Capture the cell that displays the provided text and extract its [X, Y] central coordinate. 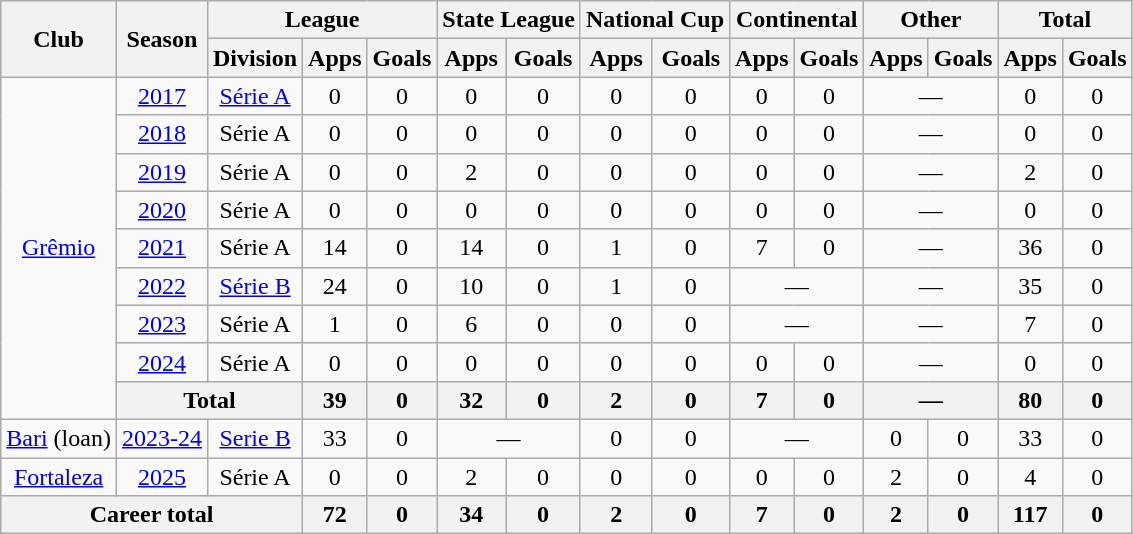
6 [472, 324]
2020 [162, 210]
34 [472, 515]
2021 [162, 248]
Division [254, 58]
36 [1030, 248]
Club [59, 39]
Continental [797, 20]
League [322, 20]
39 [335, 400]
72 [335, 515]
National Cup [654, 20]
Fortaleza [59, 477]
117 [1030, 515]
Serie B [254, 438]
10 [472, 286]
2018 [162, 134]
Season [162, 39]
Grêmio [59, 248]
2022 [162, 286]
2024 [162, 362]
2019 [162, 172]
32 [472, 400]
35 [1030, 286]
24 [335, 286]
Other [931, 20]
4 [1030, 477]
2023-24 [162, 438]
2023 [162, 324]
State League [509, 20]
2017 [162, 96]
80 [1030, 400]
Career total [152, 515]
Série B [254, 286]
Bari (loan) [59, 438]
2025 [162, 477]
